Search for the cell housing the specified text and yield its [X, Y] center coordinate. 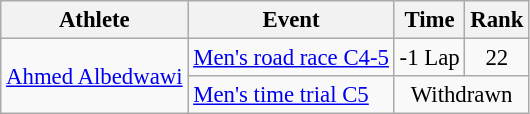
Event [291, 20]
Rank [497, 20]
Ahmed Albedwawi [94, 76]
Withdrawn [461, 95]
Time [430, 20]
-1 Lap [430, 58]
Men's time trial C5 [291, 95]
22 [497, 58]
Men's road race C4-5 [291, 58]
Athlete [94, 20]
